Find where the given text appears and provide that cell's center as [X, Y] coordinate. 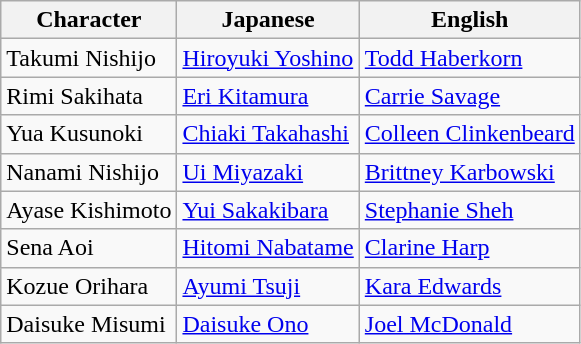
Kozue Orihara [89, 286]
Colleen Clinkenbeard [470, 134]
Chiaki Takahashi [268, 134]
Eri Kitamura [268, 96]
Nanami Nishijo [89, 172]
Yui Sakakibara [268, 210]
Joel McDonald [470, 324]
Japanese [268, 20]
Stephanie Sheh [470, 210]
Brittney Karbowski [470, 172]
Daisuke Misumi [89, 324]
Todd Haberkorn [470, 58]
Hitomi Nabatame [268, 248]
Character [89, 20]
Daisuke Ono [268, 324]
Sena Aoi [89, 248]
Ui Miyazaki [268, 172]
Hiroyuki Yoshino [268, 58]
Carrie Savage [470, 96]
Ayase Kishimoto [89, 210]
Yua Kusunoki [89, 134]
Rimi Sakihata [89, 96]
Takumi Nishijo [89, 58]
Kara Edwards [470, 286]
English [470, 20]
Ayumi Tsuji [268, 286]
Clarine Harp [470, 248]
